Detect which cell encompasses the target text, then output its (X, Y) center coordinate. 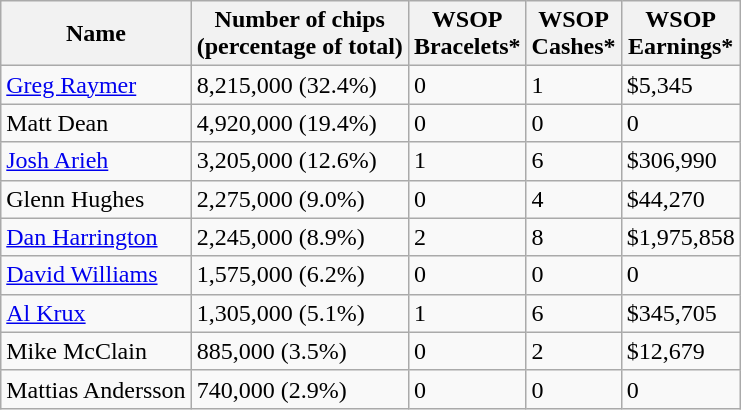
4,920,000 (19.4%) (300, 123)
$306,990 (680, 161)
$12,679 (680, 351)
Mattias Andersson (96, 389)
Glenn Hughes (96, 199)
740,000 (2.9%) (300, 389)
$44,270 (680, 199)
David Williams (96, 275)
2,275,000 (9.0%) (300, 199)
WSOPCashes* (574, 34)
3,205,000 (12.6%) (300, 161)
8,215,000 (32.4%) (300, 85)
Mike McClain (96, 351)
8 (574, 237)
WSOPEarnings* (680, 34)
$5,345 (680, 85)
$345,705 (680, 313)
WSOPBracelets* (467, 34)
Name (96, 34)
Greg Raymer (96, 85)
$1,975,858 (680, 237)
2,245,000 (8.9%) (300, 237)
4 (574, 199)
Josh Arieh (96, 161)
Number of chips(percentage of total) (300, 34)
885,000 (3.5%) (300, 351)
Matt Dean (96, 123)
Dan Harrington (96, 237)
Al Krux (96, 313)
1,575,000 (6.2%) (300, 275)
1,305,000 (5.1%) (300, 313)
